Scan for the cell matching the given text and deliver its [X, Y] coordinate at center. 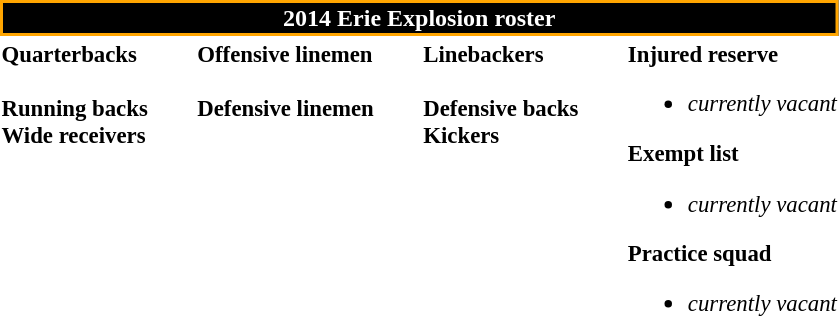
2014 Erie Explosion roster [419, 18]
